Extract the [X, Y] coordinate from the center of the cell holding the provided text.  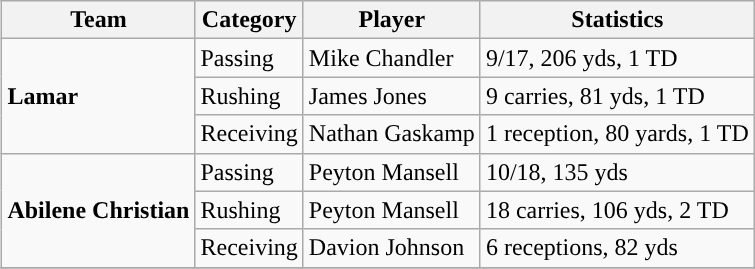
Category [249, 20]
Nathan Gaskamp [392, 134]
1 reception, 80 yards, 1 TD [617, 134]
18 carries, 106 yds, 2 TD [617, 210]
Davion Johnson [392, 248]
6 receptions, 82 yds [617, 248]
Abilene Christian [98, 210]
Lamar [98, 96]
10/18, 135 yds [617, 172]
Team [98, 20]
Mike Chandler [392, 58]
Player [392, 20]
9/17, 206 yds, 1 TD [617, 58]
James Jones [392, 96]
Statistics [617, 20]
9 carries, 81 yds, 1 TD [617, 96]
